Detect which cell encompasses the target text, then output its [x, y] center coordinate. 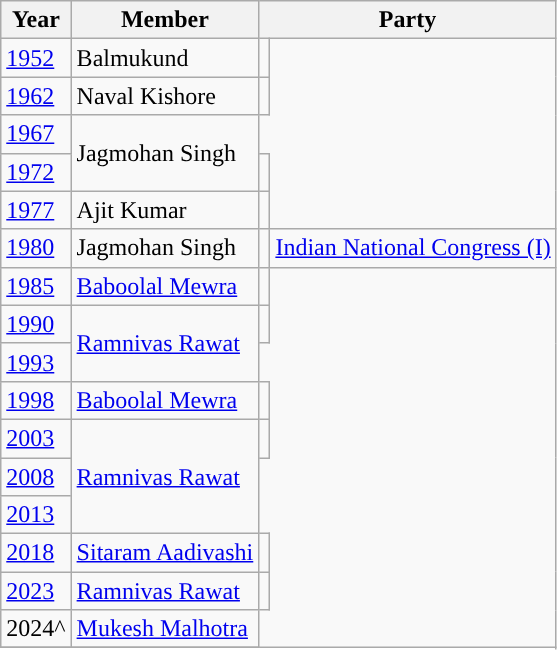
Party [408, 20]
2018 [36, 553]
1972 [36, 172]
Year [36, 20]
Sitaram Aadivashi [165, 553]
1980 [36, 248]
1952 [36, 58]
2013 [36, 515]
1977 [36, 210]
Balmukund [165, 58]
1993 [36, 362]
1985 [36, 286]
2008 [36, 477]
1998 [36, 400]
2023 [36, 591]
Ajit Kumar [165, 210]
2003 [36, 438]
1990 [36, 324]
2024^ [36, 629]
Naval Kishore [165, 96]
Mukesh Malhotra [165, 629]
1962 [36, 96]
Indian National Congress (I) [413, 248]
1967 [36, 134]
Member [165, 20]
